Find where the given text appears and provide that cell's center as [X, Y] coordinate. 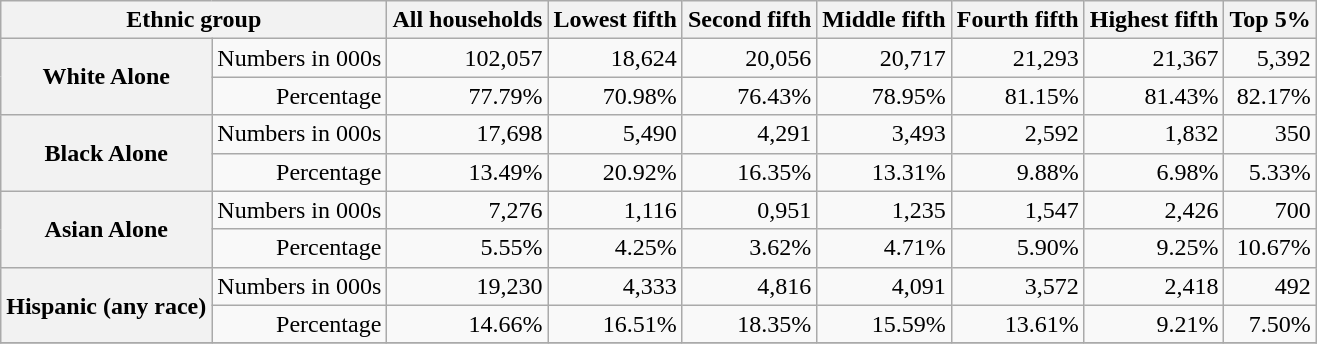
Ethnic group [194, 20]
1,116 [615, 210]
82.17% [1270, 96]
492 [1270, 286]
17,698 [468, 134]
0,951 [749, 210]
All households [468, 20]
2,418 [1154, 286]
7.50% [1270, 324]
5.55% [468, 248]
20,056 [749, 58]
14.66% [468, 324]
350 [1270, 134]
102,057 [468, 58]
6.98% [1154, 172]
13.61% [1018, 324]
5,490 [615, 134]
9.25% [1154, 248]
21,293 [1018, 58]
21,367 [1154, 58]
78.95% [884, 96]
81.15% [1018, 96]
4,816 [749, 286]
3,493 [884, 134]
16.51% [615, 324]
Top 5% [1270, 20]
76.43% [749, 96]
Middle fifth [884, 20]
Asian Alone [106, 229]
5.33% [1270, 172]
3.62% [749, 248]
16.35% [749, 172]
81.43% [1154, 96]
Black Alone [106, 153]
7,276 [468, 210]
2,592 [1018, 134]
13.31% [884, 172]
19,230 [468, 286]
Lowest fifth [615, 20]
Second fifth [749, 20]
18,624 [615, 58]
10.67% [1270, 248]
700 [1270, 210]
4.71% [884, 248]
2,426 [1154, 210]
Hispanic (any race) [106, 305]
1,547 [1018, 210]
Highest fifth [1154, 20]
13.49% [468, 172]
9.21% [1154, 324]
1,235 [884, 210]
4.25% [615, 248]
1,832 [1154, 134]
5.90% [1018, 248]
20.92% [615, 172]
4,091 [884, 286]
5,392 [1270, 58]
3,572 [1018, 286]
77.79% [468, 96]
70.98% [615, 96]
15.59% [884, 324]
White Alone [106, 77]
Fourth fifth [1018, 20]
20,717 [884, 58]
4,333 [615, 286]
4,291 [749, 134]
9.88% [1018, 172]
18.35% [749, 324]
